Locate the cell with the specified text and output its [x, y] center coordinate. 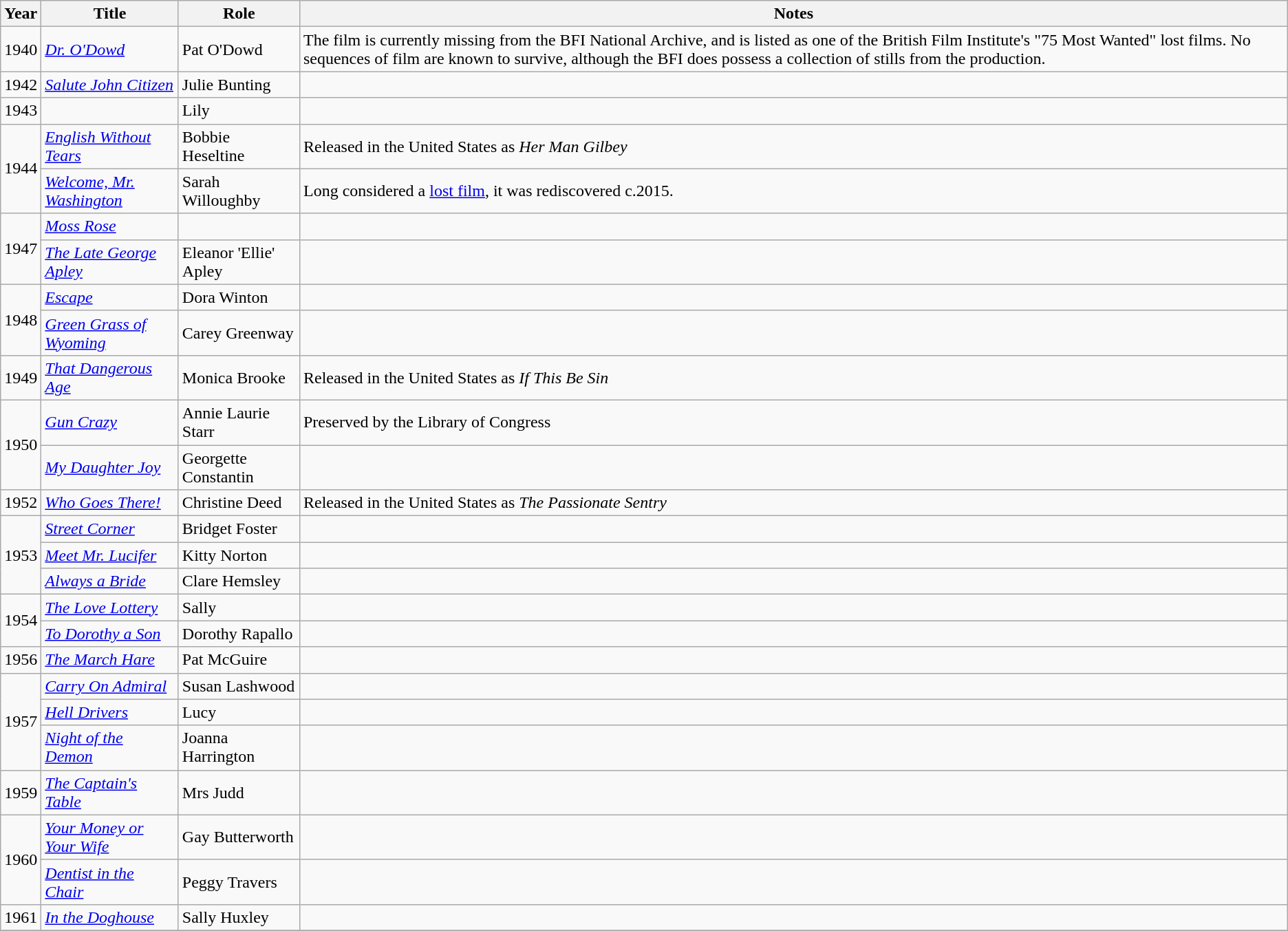
Night of the Demon [110, 747]
The Late George Apley [110, 261]
Your Money or Your Wife [110, 837]
Susan Lashwood [239, 686]
The Captain's Table [110, 793]
Bobbie Heseltine [239, 146]
1950 [21, 445]
To Dorothy a Son [110, 634]
Gay Butterworth [239, 837]
Monica Brooke [239, 377]
Always a Bride [110, 581]
Mrs Judd [239, 793]
Bridget Foster [239, 529]
Clare Hemsley [239, 581]
Dora Winton [239, 297]
1959 [21, 793]
Escape [110, 297]
1944 [21, 169]
Julie Bunting [239, 85]
Sarah Willoughby [239, 191]
Who Goes There! [110, 503]
1960 [21, 859]
Pat O'Dowd [239, 50]
1947 [21, 249]
Hell Drivers [110, 712]
My Daughter Joy [110, 467]
Meet Mr. Lucifer [110, 555]
Released in the United States as The Passionate Sentry [793, 503]
1943 [21, 111]
Joanna Harrington [239, 747]
Dentist in the Chair [110, 882]
1942 [21, 85]
Gun Crazy [110, 422]
Lily [239, 111]
Christine Deed [239, 503]
Carey Greenway [239, 333]
1954 [21, 621]
1952 [21, 503]
Eleanor 'Ellie' Apley [239, 261]
Lucy [239, 712]
Green Grass of Wyoming [110, 333]
Moss Rose [110, 226]
1953 [21, 555]
That Dangerous Age [110, 377]
1957 [21, 721]
Released in the United States as Her Man Gilbey [793, 146]
English Without Tears [110, 146]
Role [239, 14]
Annie Laurie Starr [239, 422]
Pat McGuire [239, 660]
Peggy Travers [239, 882]
Released in the United States as If This Be Sin [793, 377]
Notes [793, 14]
1940 [21, 50]
1956 [21, 660]
Georgette Constantin [239, 467]
Kitty Norton [239, 555]
1949 [21, 377]
Sally [239, 608]
Preserved by the Library of Congress [793, 422]
Sally Huxley [239, 917]
Year [21, 14]
Dorothy Rapallo [239, 634]
Title [110, 14]
The Love Lottery [110, 608]
In the Doghouse [110, 917]
1961 [21, 917]
Long considered a lost film, it was rediscovered c.2015. [793, 191]
Dr. O'Dowd [110, 50]
Carry On Admiral [110, 686]
The March Hare [110, 660]
Salute John Citizen [110, 85]
Welcome, Mr. Washington [110, 191]
1948 [21, 319]
Street Corner [110, 529]
